Detect which cell encompasses the target text, then output its [X, Y] center coordinate. 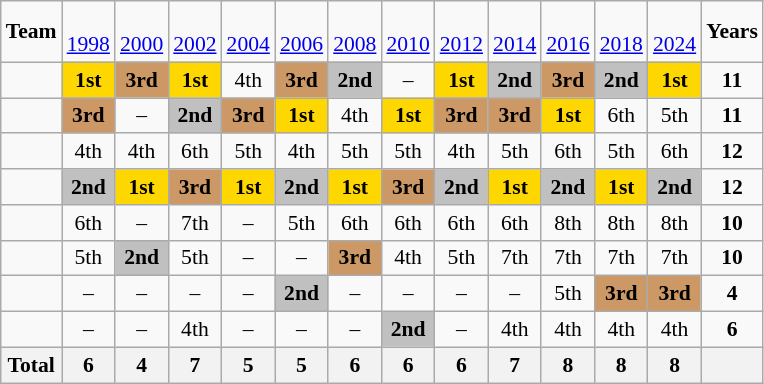
2018 [622, 32]
Team [32, 32]
2016 [568, 32]
2000 [142, 32]
2008 [354, 32]
2012 [462, 32]
Total [32, 365]
2004 [248, 32]
2006 [302, 32]
Years [732, 32]
2014 [514, 32]
2024 [674, 32]
2002 [194, 32]
2010 [408, 32]
1998 [88, 32]
